Return (X, Y) of the center of cell containing provided text 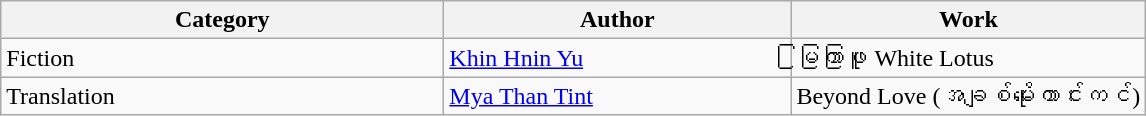
Category (222, 20)
Mya Than Tint (618, 96)
Translation (222, 96)
မြကြာဖြူ White Lotus (968, 58)
Khin Hnin Yu (618, 58)
Fiction (222, 58)
Beyond Love (အချစ်မိုးကောင်းကင်) (968, 96)
Author (618, 20)
Work (968, 20)
